Return (X, Y) of the center of cell containing provided text 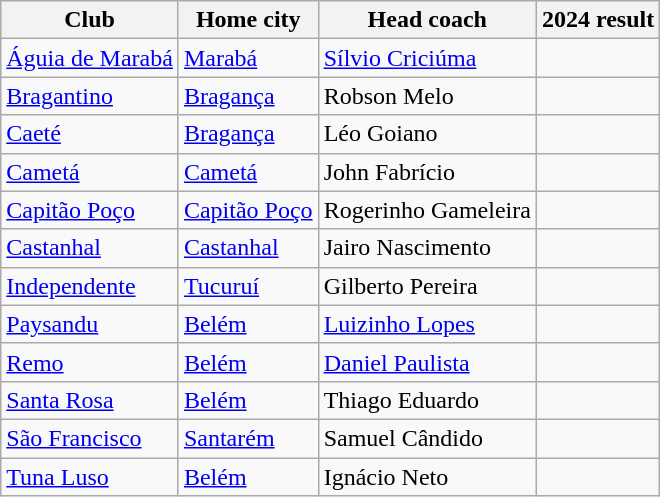
Gilberto Pereira (427, 286)
Home city (248, 20)
Independente (90, 286)
Águia de Marabá (90, 58)
Ignácio Neto (427, 477)
Bragantino (90, 96)
Santarém (248, 438)
Robson Melo (427, 96)
Remo (90, 362)
Luizinho Lopes (427, 324)
Sílvio Criciúma (427, 58)
São Francisco (90, 438)
2024 result (598, 20)
Club (90, 20)
Jairo Nascimento (427, 248)
Marabá (248, 58)
Thiago Eduardo (427, 400)
Head coach (427, 20)
Samuel Cândido (427, 438)
Rogerinho Gameleira (427, 210)
Paysandu (90, 324)
Daniel Paulista (427, 362)
Tuna Luso (90, 477)
Tucuruí (248, 286)
John Fabrício (427, 172)
Caeté (90, 134)
Santa Rosa (90, 400)
Léo Goiano (427, 134)
